For the text-containing cell, return its midpoint in [x, y] coordinate format. 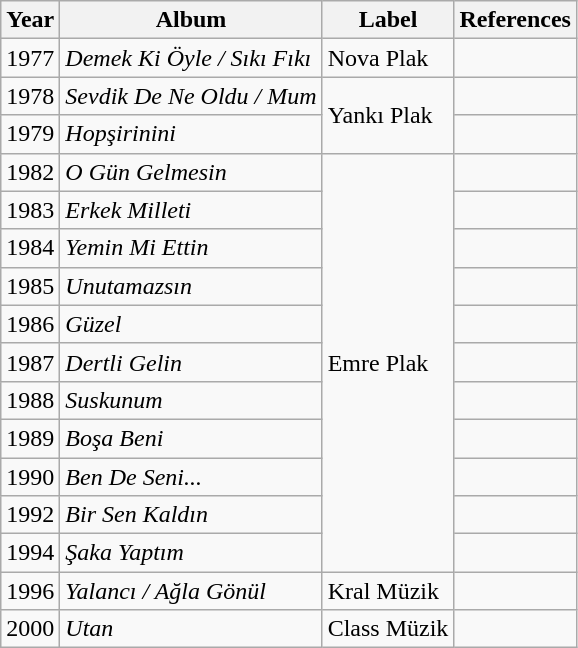
Label [388, 20]
Ben De Seni... [191, 477]
Suskunum [191, 400]
1986 [30, 324]
1990 [30, 477]
Yalancı / Ağla Gönül [191, 591]
Demek Ki Öyle / Sıkı Fıkı [191, 58]
1984 [30, 248]
Emre Plak [388, 362]
1994 [30, 553]
2000 [30, 629]
1996 [30, 591]
1988 [30, 400]
Kral Müzik [388, 591]
Yankı Plak [388, 115]
Utan [191, 629]
References [516, 20]
Unutamazsın [191, 286]
Şaka Yaptım [191, 553]
Güzel [191, 324]
Boşa Beni [191, 438]
1979 [30, 134]
Yemin Mi Ettin [191, 248]
Nova Plak [388, 58]
Sevdik De Ne Oldu / Mum [191, 96]
Album [191, 20]
1982 [30, 172]
1977 [30, 58]
Dertli Gelin [191, 362]
1983 [30, 210]
O Gün Gelmesin [191, 172]
1992 [30, 515]
1985 [30, 286]
Bir Sen Kaldın [191, 515]
Hopşirinini [191, 134]
1989 [30, 438]
Erkek Milleti [191, 210]
Year [30, 20]
1978 [30, 96]
Class Müzik [388, 629]
1987 [30, 362]
